Capture the cell that displays the provided text and extract its [X, Y] central coordinate. 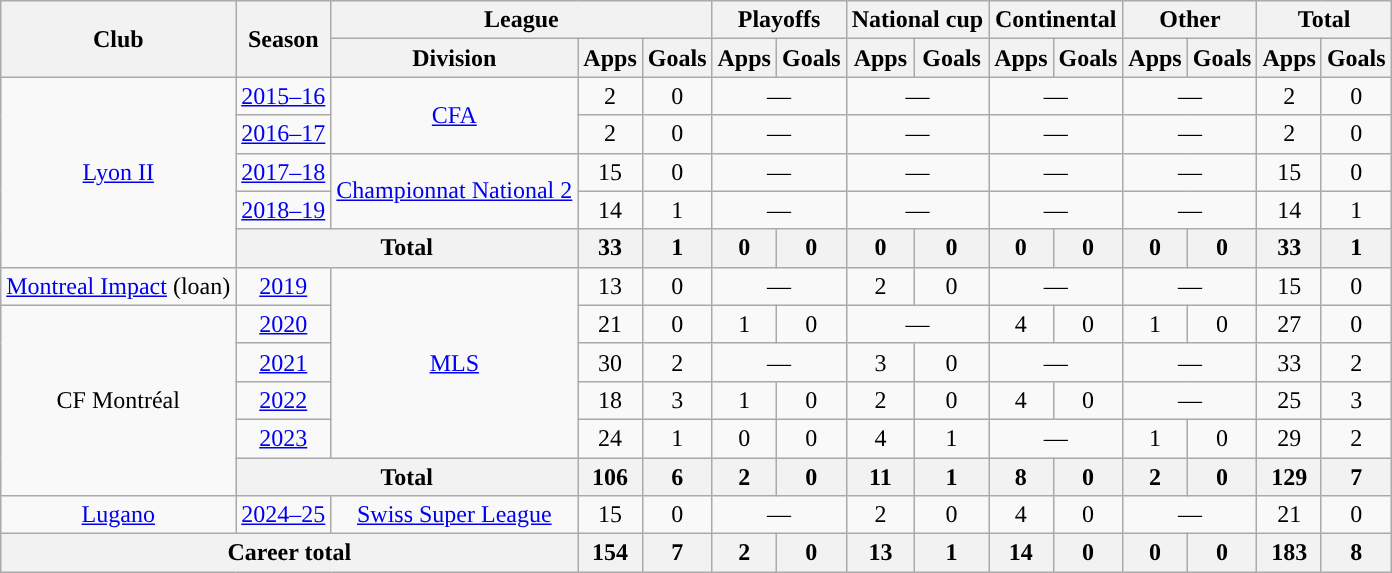
Swiss Super League [454, 515]
Career total [290, 553]
6 [677, 477]
CFA [454, 115]
Championnat National 2 [454, 191]
129 [1289, 477]
2023 [284, 438]
Season [284, 39]
Montreal Impact (loan) [118, 286]
24 [610, 438]
2022 [284, 400]
2017–18 [284, 172]
MLS [454, 362]
2020 [284, 324]
183 [1289, 553]
30 [610, 362]
25 [1289, 400]
2024–25 [284, 515]
2016–17 [284, 134]
Club [118, 39]
Lyon II [118, 172]
Lugano [118, 515]
CF Montréal [118, 400]
2019 [284, 286]
Other [1190, 20]
Continental [1056, 20]
Division [454, 58]
National cup [917, 20]
2021 [284, 362]
11 [880, 477]
154 [610, 553]
27 [1289, 324]
29 [1289, 438]
2015–16 [284, 96]
Playoffs [779, 20]
106 [610, 477]
League [522, 20]
2018–19 [284, 210]
18 [610, 400]
